Provide the [X, Y] coordinate of the cell's center where the given text is located.  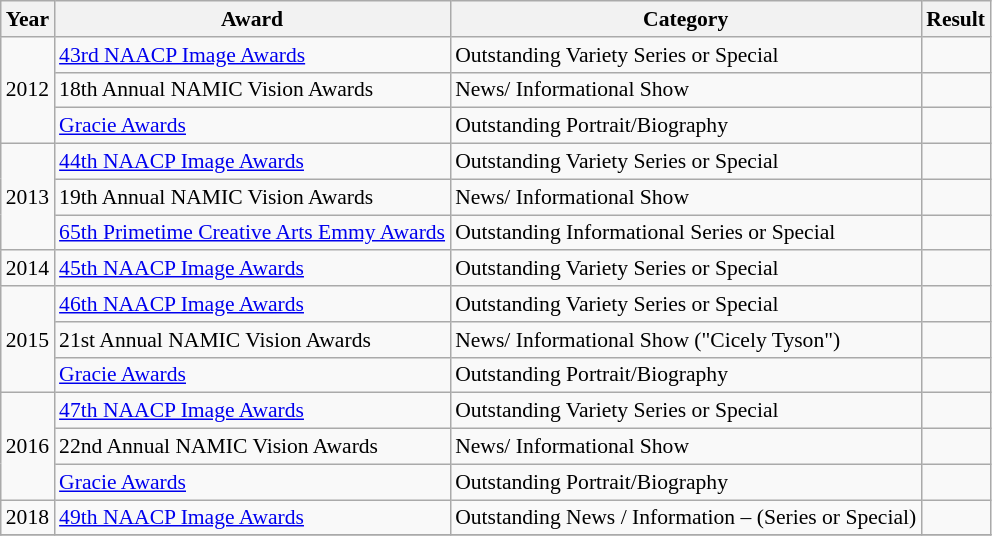
2012 [28, 90]
19th Annual NAMIC Vision Awards [252, 197]
2016 [28, 446]
2014 [28, 269]
49th NAACP Image Awards [252, 518]
65th Primetime Creative Arts Emmy Awards [252, 233]
43rd NAACP Image Awards [252, 55]
2018 [28, 518]
2013 [28, 198]
Year [28, 19]
47th NAACP Image Awards [252, 411]
44th NAACP Image Awards [252, 162]
Outstanding Informational Series or Special [686, 233]
21st Annual NAMIC Vision Awards [252, 340]
18th Annual NAMIC Vision Awards [252, 90]
22nd Annual NAMIC Vision Awards [252, 447]
45th NAACP Image Awards [252, 269]
Category [686, 19]
News/ Informational Show ("Cicely Tyson") [686, 340]
Award [252, 19]
Outstanding News / Information – (Series or Special) [686, 518]
46th NAACP Image Awards [252, 304]
2015 [28, 340]
Result [956, 19]
